Return the (X, Y) coordinate for the center point of the cell that contains the specified text.  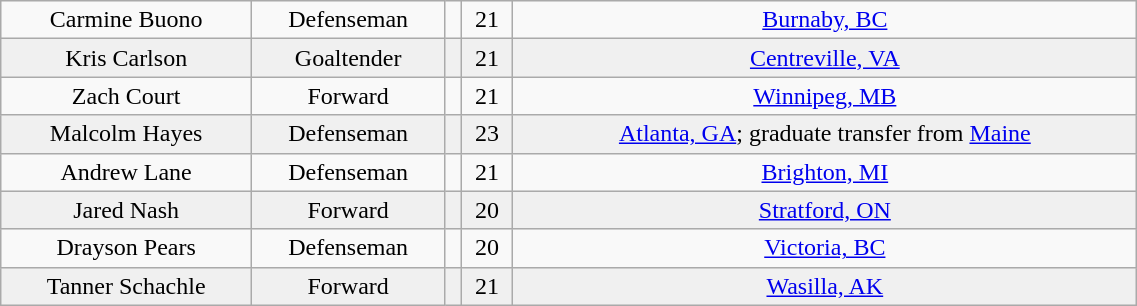
Jared Nash (126, 210)
Wasilla, AK (825, 286)
23 (487, 134)
Stratford, ON (825, 210)
Brighton, MI (825, 172)
Malcolm Hayes (126, 134)
Zach Court (126, 96)
Carmine Buono (126, 20)
Drayson Pears (126, 248)
Goaltender (348, 58)
Centreville, VA (825, 58)
Andrew Lane (126, 172)
Winnipeg, MB (825, 96)
Burnaby, BC (825, 20)
Victoria, BC (825, 248)
Kris Carlson (126, 58)
Atlanta, GA; graduate transfer from Maine (825, 134)
Tanner Schachle (126, 286)
